Extract the (X, Y) coordinate from the center of the cell holding the provided text.  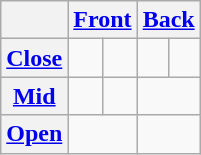
Open (34, 134)
Front (102, 20)
Back (168, 20)
Mid (34, 96)
Close (34, 58)
